Capture the cell that displays the provided text and extract its (x, y) central coordinate. 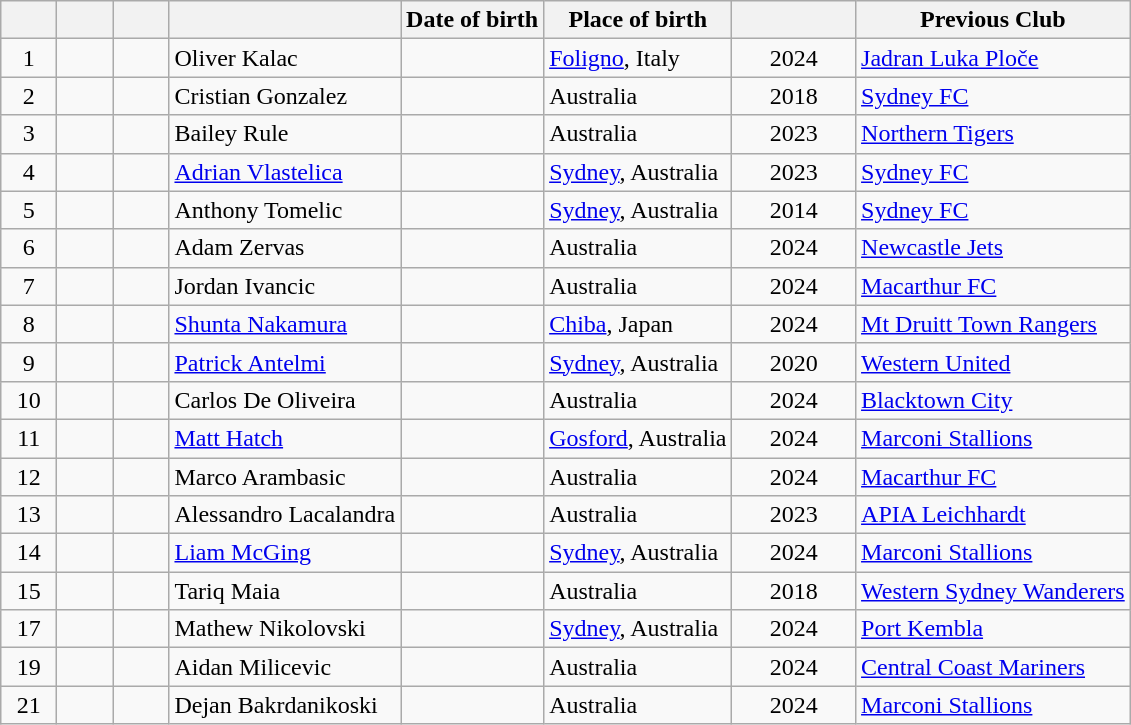
14 (29, 553)
Central Coast Mariners (994, 667)
15 (29, 591)
2020 (794, 362)
4 (29, 172)
13 (29, 515)
Chiba, Japan (638, 324)
Cristian Gonzalez (285, 96)
3 (29, 134)
1 (29, 58)
19 (29, 667)
2014 (794, 210)
7 (29, 286)
Place of birth (638, 20)
17 (29, 629)
Adrian Vlastelica (285, 172)
Liam McGing (285, 553)
Marco Arambasic (285, 477)
Adam Zervas (285, 248)
8 (29, 324)
5 (29, 210)
21 (29, 705)
Shunta Nakamura (285, 324)
Anthony Tomelic (285, 210)
Oliver Kalac (285, 58)
Newcastle Jets (994, 248)
Mathew Nikolovski (285, 629)
Northern Tigers (994, 134)
10 (29, 400)
Date of birth (472, 20)
Patrick Antelmi (285, 362)
Port Kembla (994, 629)
Jordan Ivancic (285, 286)
APIA Leichhardt (994, 515)
Carlos De Oliveira (285, 400)
Bailey Rule (285, 134)
Dejan Bakrdanikoski (285, 705)
Matt Hatch (285, 438)
12 (29, 477)
2 (29, 96)
Western Sydney Wanderers (994, 591)
Tariq Maia (285, 591)
Foligno, Italy (638, 58)
Gosford, Australia (638, 438)
9 (29, 362)
Aidan Milicevic (285, 667)
Mt Druitt Town Rangers (994, 324)
Jadran Luka Ploče (994, 58)
11 (29, 438)
Previous Club (994, 20)
6 (29, 248)
Western United (994, 362)
Blacktown City (994, 400)
Alessandro Lacalandra (285, 515)
